For the text-containing cell, return its midpoint in [x, y] coordinate format. 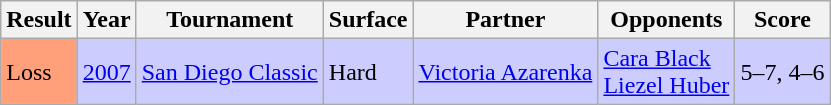
Opponents [666, 20]
Cara Black Liezel Huber [666, 72]
Tournament [230, 20]
Result [39, 20]
Score [782, 20]
Hard [368, 72]
Surface [368, 20]
Year [106, 20]
Victoria Azarenka [506, 72]
5–7, 4–6 [782, 72]
Loss [39, 72]
Partner [506, 20]
San Diego Classic [230, 72]
2007 [106, 72]
